Return (X, Y) of the center of cell containing provided text 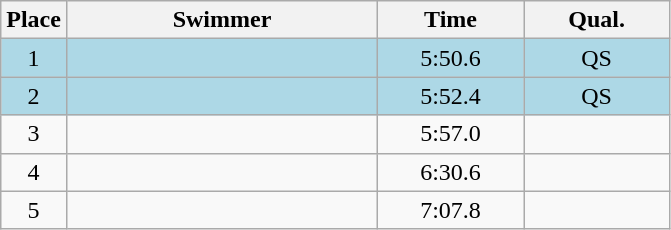
5:57.0 (451, 134)
Time (451, 20)
Qual. (597, 20)
7:07.8 (451, 210)
4 (34, 172)
2 (34, 96)
5:52.4 (451, 96)
1 (34, 58)
Place (34, 20)
Swimmer (222, 20)
5 (34, 210)
6:30.6 (451, 172)
3 (34, 134)
5:50.6 (451, 58)
